Determine the [X, Y] coordinate at the center of the cell enclosing the given text.  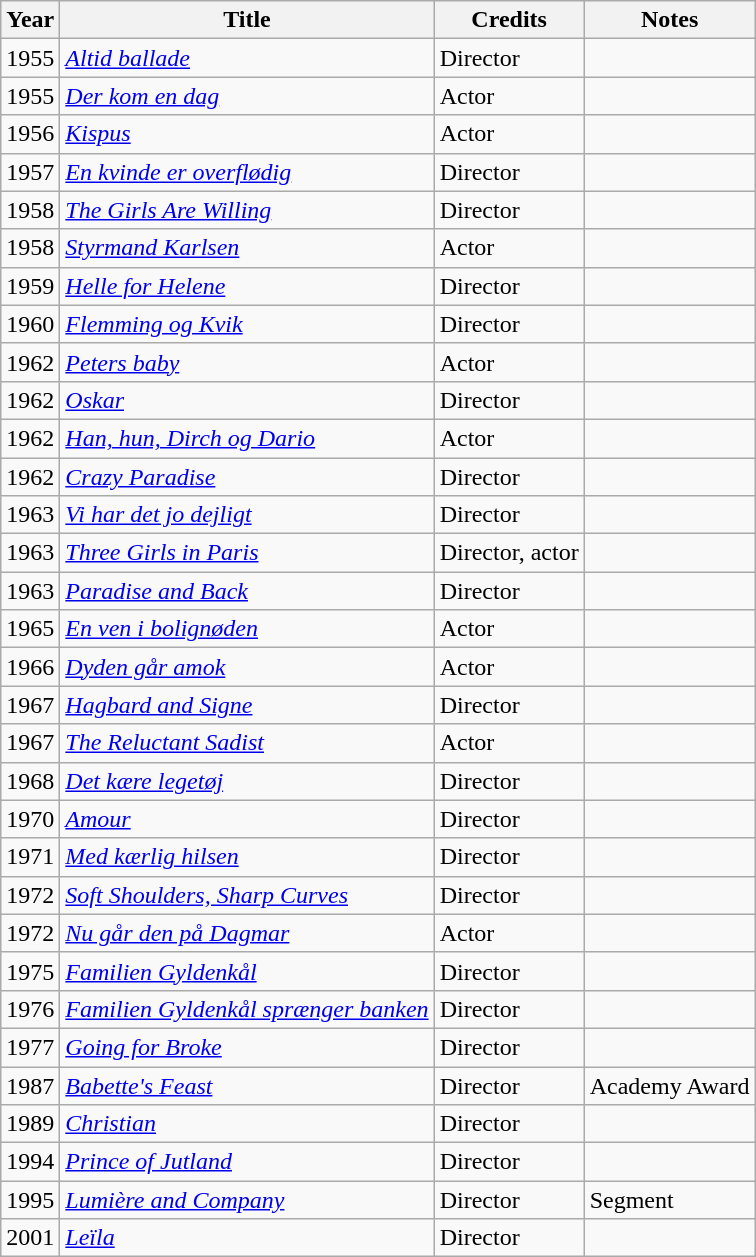
Soft Shoulders, Sharp Curves [247, 895]
1976 [30, 1009]
Title [247, 20]
Peters baby [247, 362]
En kvinde er overflødig [247, 172]
1995 [30, 1200]
Helle for Helene [247, 286]
1977 [30, 1047]
1989 [30, 1124]
Paradise and Back [247, 591]
1957 [30, 172]
Det kære legetøj [247, 781]
Nu går den på Dagmar [247, 933]
Crazy Paradise [247, 477]
1966 [30, 667]
1970 [30, 819]
Year [30, 20]
Dyden går amok [247, 667]
1959 [30, 286]
Going for Broke [247, 1047]
1960 [30, 324]
Babette's Feast [247, 1085]
Kispus [247, 134]
1971 [30, 857]
Hagbard and Signe [247, 705]
Der kom en dag [247, 96]
1968 [30, 781]
Vi har det jo dejligt [247, 515]
Notes [670, 20]
Flemming og Kvik [247, 324]
Prince of Jutland [247, 1162]
Altid ballade [247, 58]
Oskar [247, 400]
Leïla [247, 1238]
Familien Gyldenkål sprænger banken [247, 1009]
1975 [30, 971]
Styrmand Karlsen [247, 248]
Med kærlig hilsen [247, 857]
Director, actor [509, 553]
Familien Gyldenkål [247, 971]
1956 [30, 134]
Three Girls in Paris [247, 553]
1987 [30, 1085]
En ven i bolignøden [247, 629]
1965 [30, 629]
Amour [247, 819]
The Girls Are Willing [247, 210]
Academy Award [670, 1085]
1994 [30, 1162]
Han, hun, Dirch og Dario [247, 438]
The Reluctant Sadist [247, 743]
Lumière and Company [247, 1200]
Christian [247, 1124]
Credits [509, 20]
2001 [30, 1238]
Segment [670, 1200]
